Pinpoint the cell where the given text exists, returning its (x, y) midpoint coordinate. 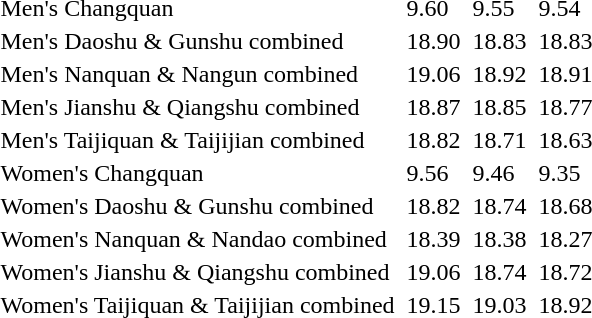
9.56 (434, 173)
18.87 (434, 107)
18.38 (500, 239)
18.83 (500, 41)
18.39 (434, 239)
18.90 (434, 41)
9.46 (500, 173)
18.71 (500, 140)
18.92 (500, 74)
18.85 (500, 107)
